Identify which cell holds the provided text, then report its (x, y) central coordinate. 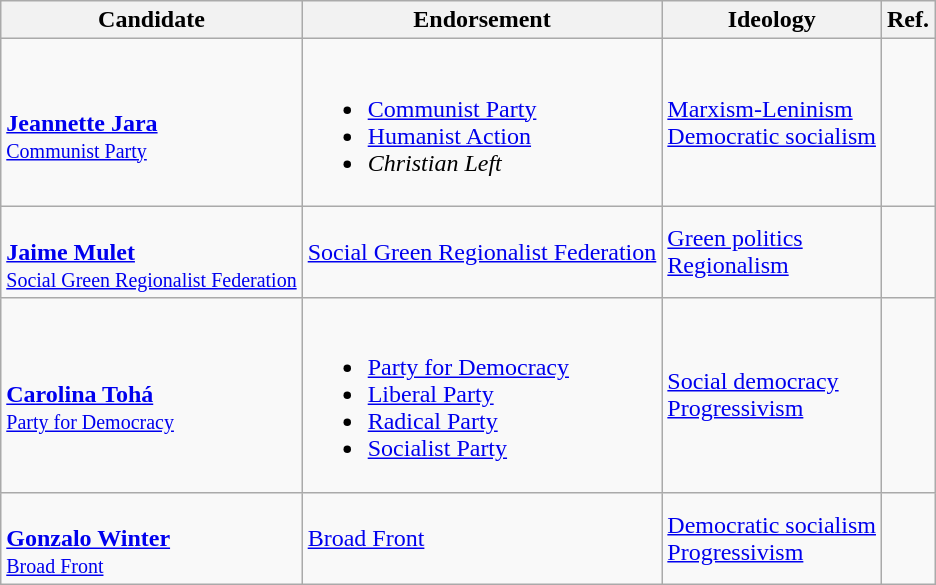
Jaime MuletSocial Green Regionalist Federation (152, 252)
Social Green Regionalist Federation (482, 252)
Carolina ToháParty for Democracy (152, 395)
Jeannette JaraCommunist Party (152, 122)
Ideology (772, 20)
Social democracyProgressivism (772, 395)
Democratic socialismProgressivism (772, 538)
Green politicsRegionalism (772, 252)
Endorsement (482, 20)
Party for Democracy Liberal Party Radical Party Socialist Party (482, 395)
Candidate (152, 20)
Ref. (908, 20)
Marxism-LeninismDemocratic socialism (772, 122)
Communist PartyHumanist ActionChristian Left (482, 122)
Gonzalo WinterBroad Front (152, 538)
Broad Front (482, 538)
